From the cell containing the given text, extract its center point as [x, y] coordinate. 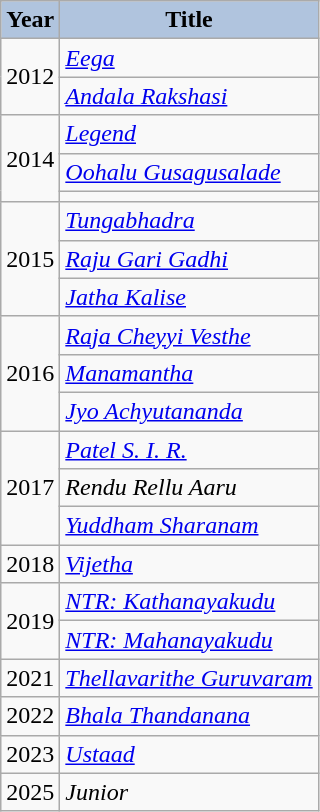
2022 [30, 716]
Raju Gari Gadhi [189, 259]
2021 [30, 678]
2017 [30, 487]
Raja Cheyyi Vesthe [189, 335]
2012 [30, 77]
Oohalu Gusagusalade [189, 172]
Jyo Achyutananda [189, 411]
Eega [189, 58]
2018 [30, 564]
Jatha Kalise [189, 297]
2023 [30, 754]
Tungabhadra [189, 221]
Manamantha [189, 373]
Year [30, 20]
Thellavarithe Guruvaram [189, 678]
Junior [189, 792]
NTR: Kathanayakudu [189, 602]
2025 [30, 792]
Rendu Rellu Aaru [189, 488]
2016 [30, 373]
Ustaad [189, 754]
NTR: Mahanayakudu [189, 640]
Title [189, 20]
Patel S. I. R. [189, 449]
2015 [30, 259]
Legend [189, 134]
Yuddham Sharanam [189, 526]
Vijetha [189, 564]
2019 [30, 621]
Bhala Thandanana [189, 716]
2014 [30, 158]
Andala Rakshasi [189, 96]
